Return [x, y] of the center of cell containing provided text 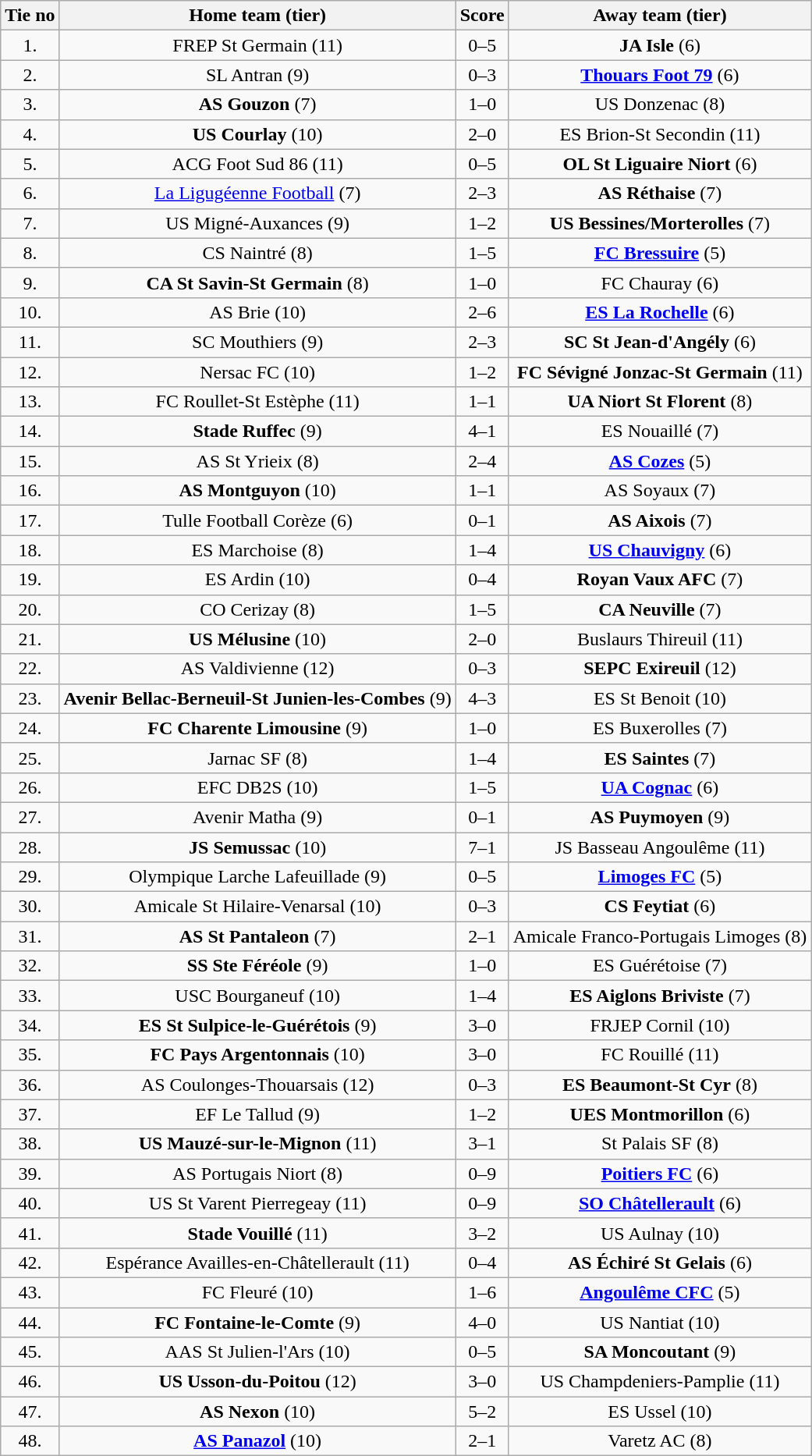
Home team (tier) [257, 16]
CA Neuville (7) [660, 609]
US Aulnay (10) [660, 1233]
41. [30, 1233]
UES Montmorillon (6) [660, 1114]
14. [30, 431]
FC Roullet-St Estèphe (11) [257, 402]
4–3 [482, 698]
AS Panazol (10) [257, 1441]
3–2 [482, 1233]
SC Mouthiers (9) [257, 342]
10. [30, 312]
US Courlay (10) [257, 134]
21. [30, 639]
2–4 [482, 461]
Varetz AC (8) [660, 1441]
ACG Foot Sud 86 (11) [257, 164]
FC Charente Limousine (9) [257, 728]
2–6 [482, 312]
EFC DB2S (10) [257, 787]
ES Aiglons Briviste (7) [660, 996]
18. [30, 550]
St Palais SF (8) [660, 1144]
SEPC Exireuil (12) [660, 669]
1. [30, 45]
15. [30, 461]
FC Rouillé (11) [660, 1055]
FC Fontaine-le-Comte (9) [257, 1323]
ES Nouaillé (7) [660, 431]
19. [30, 580]
FC Chauray (6) [660, 282]
38. [30, 1144]
FC Sévigné Jonzac-St Germain (11) [660, 372]
4–1 [482, 431]
Avenir Matha (9) [257, 817]
11. [30, 342]
7–1 [482, 847]
ES Marchoise (8) [257, 550]
JS Semussac (10) [257, 847]
Espérance Availles-en-Châtellerault (11) [257, 1262]
ES La Rochelle (6) [660, 312]
42. [30, 1262]
Thouars Foot 79 (6) [660, 75]
US Champdeniers-Pamplie (11) [660, 1382]
AS Nexon (10) [257, 1412]
AS Montguyon (10) [257, 491]
AS Soyaux (7) [660, 491]
Away team (tier) [660, 16]
4. [30, 134]
6. [30, 194]
AS Portugais Niort (8) [257, 1174]
Amicale Franco-Portugais Limoges (8) [660, 936]
Tie no [30, 16]
SO Châtellerault (6) [660, 1203]
ES Ardin (10) [257, 580]
Stade Vouillé (11) [257, 1233]
44. [30, 1323]
AS Puymoyen (9) [660, 817]
CS Naintré (8) [257, 253]
JS Basseau Angoulême (11) [660, 847]
28. [30, 847]
45. [30, 1352]
Nersac FC (10) [257, 372]
USC Bourganeuf (10) [257, 996]
ES Ussel (10) [660, 1412]
AS Échiré St Gelais (6) [660, 1262]
US St Varent Pierregeay (11) [257, 1203]
8. [30, 253]
Amicale St Hilaire-Venarsal (10) [257, 907]
Avenir Bellac-Berneuil-St Junien-les-Combes (9) [257, 698]
FRJEP Cornil (10) [660, 1025]
29. [30, 877]
5. [30, 164]
CS Feytiat (6) [660, 907]
20. [30, 609]
ES Brion-St Secondin (11) [660, 134]
US Migné-Auxances (9) [257, 223]
Angoulême CFC (5) [660, 1292]
Tulle Football Corèze (6) [257, 520]
FC Fleuré (10) [257, 1292]
OL St Liguaire Niort (6) [660, 164]
JA Isle (6) [660, 45]
FC Bressuire (5) [660, 253]
ES St Benoit (10) [660, 698]
SC St Jean-d'Angély (6) [660, 342]
AS Cozes (5) [660, 461]
40. [30, 1203]
ES St Sulpice-le-Guérétois (9) [257, 1025]
9. [30, 282]
31. [30, 936]
SL Antran (9) [257, 75]
26. [30, 787]
ES Beaumont-St Cyr (8) [660, 1085]
39. [30, 1174]
EF Le Tallud (9) [257, 1114]
ES Guérétoise (7) [660, 966]
4–0 [482, 1323]
30. [30, 907]
47. [30, 1412]
UA Niort St Florent (8) [660, 402]
17. [30, 520]
46. [30, 1382]
ES Saintes (7) [660, 758]
SS Ste Féréole (9) [257, 966]
US Donzenac (8) [660, 105]
36. [30, 1085]
Royan Vaux AFC (7) [660, 580]
La Ligugéenne Football (7) [257, 194]
43. [30, 1292]
AS Coulonges-Thouarsais (12) [257, 1085]
AS Gouzon (7) [257, 105]
US Mélusine (10) [257, 639]
Limoges FC (5) [660, 877]
33. [30, 996]
2. [30, 75]
Jarnac SF (8) [257, 758]
FREP St Germain (11) [257, 45]
13. [30, 402]
AAS St Julien-l'Ars (10) [257, 1352]
AS Brie (10) [257, 312]
1–6 [482, 1292]
UA Cognac (6) [660, 787]
37. [30, 1114]
AS Aixois (7) [660, 520]
32. [30, 966]
16. [30, 491]
48. [30, 1441]
22. [30, 669]
Olympique Larche Lafeuillade (9) [257, 877]
5–2 [482, 1412]
US Nantiat (10) [660, 1323]
25. [30, 758]
AS Réthaise (7) [660, 194]
AS St Pantaleon (7) [257, 936]
Stade Ruffec (9) [257, 431]
3. [30, 105]
FC Pays Argentonnais (10) [257, 1055]
35. [30, 1055]
27. [30, 817]
US Chauvigny (6) [660, 550]
24. [30, 728]
US Bessines/Morterolles (7) [660, 223]
AS St Yrieix (8) [257, 461]
SA Moncoutant (9) [660, 1352]
7. [30, 223]
23. [30, 698]
AS Valdivienne (12) [257, 669]
3–1 [482, 1144]
CA St Savin-St Germain (8) [257, 282]
US Mauzé-sur-le-Mignon (11) [257, 1144]
34. [30, 1025]
ES Buxerolles (7) [660, 728]
Score [482, 16]
US Usson-du-Poitou (12) [257, 1382]
12. [30, 372]
Poitiers FC (6) [660, 1174]
Buslaurs Thireuil (11) [660, 639]
CO Cerizay (8) [257, 609]
